Provide the [X, Y] coordinate of the cell's center where the given text is located.  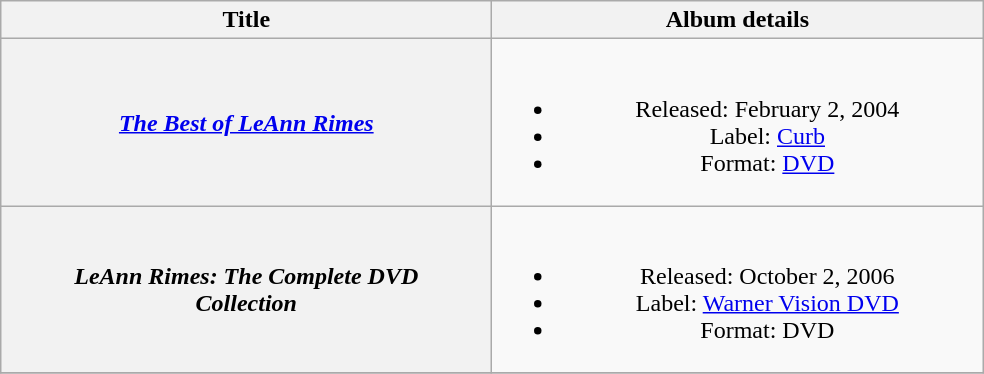
Released: February 2, 2004Label: CurbFormat: DVD [738, 122]
Album details [738, 20]
Released: October 2, 2006Label: Warner Vision DVDFormat: DVD [738, 290]
LeAnn Rimes: The Complete DVDCollection [246, 290]
Title [246, 20]
The Best of LeAnn Rimes [246, 122]
